Determine the [x, y] coordinate at the center of the cell enclosing the given text.  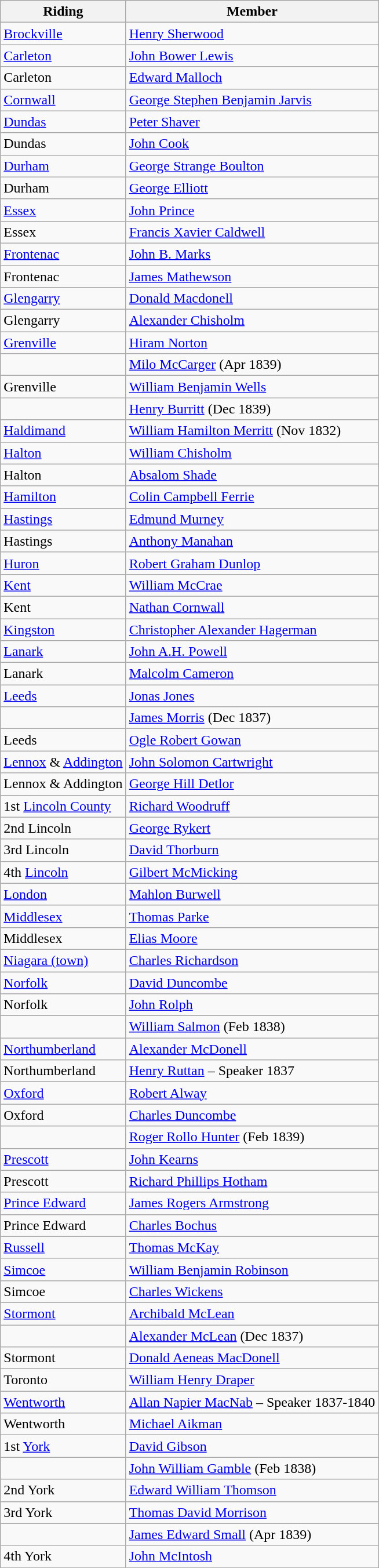
James Morris (Dec 1837) [252, 718]
John Bower Lewis [252, 56]
George Hill Detlor [252, 784]
Riding [63, 12]
Allan Napier MacNab – Speaker 1837-1840 [252, 1402]
Anthony Manahan [252, 541]
George Rykert [252, 828]
William Benjamin Robinson [252, 1269]
Francis Xavier Caldwell [252, 232]
Alexander Chisholm [252, 321]
Robert Alway [252, 1093]
Roger Rollo Hunter (Feb 1839) [252, 1137]
Charles Duncombe [252, 1115]
Christopher Alexander Hagerman [252, 629]
Kingston [63, 629]
David Duncombe [252, 983]
William Hamilton Merritt (Nov 1832) [252, 431]
Thomas McKay [252, 1247]
Hamilton [63, 497]
Cornwall [63, 100]
Haldimand [63, 431]
Henry Burritt (Dec 1839) [252, 409]
Brockville [63, 34]
William Chisholm [252, 453]
London [63, 894]
Toronto [63, 1380]
James Rogers Armstrong [252, 1203]
William Henry Draper [252, 1380]
Elias Moore [252, 938]
Ogle Robert Gowan [252, 740]
4th York [63, 1556]
Malcolm Cameron [252, 674]
James Edward Small (Apr 1839) [252, 1534]
John William Gamble (Feb 1838) [252, 1468]
Richard Woodruff [252, 806]
Donald Aeneas MacDonell [252, 1358]
Robert Graham Dunlop [252, 563]
Huron [63, 563]
John B. Marks [252, 254]
Charles Richardson [252, 960]
James Mathewson [252, 277]
Charles Bochus [252, 1225]
Hiram Norton [252, 343]
Edmund Murney [252, 519]
Henry Ruttan – Speaker 1837 [252, 1071]
John Prince [252, 210]
Edward Malloch [252, 78]
David Gibson [252, 1446]
Alexander McLean (Dec 1837) [252, 1335]
Jonas Jones [252, 696]
Nathan Cornwall [252, 607]
Donald Macdonell [252, 299]
Milo McCarger (Apr 1839) [252, 365]
Peter Shaver [252, 122]
Russell [63, 1247]
William McCrae [252, 585]
John Rolph [252, 1005]
4th Lincoln [63, 872]
Henry Sherwood [252, 34]
George Stephen Benjamin Jarvis [252, 100]
William Benjamin Wells [252, 387]
David Thorburn [252, 850]
Alexander McDonell [252, 1049]
2nd Lincoln [63, 828]
John A.H. Powell [252, 652]
3rd York [63, 1512]
2nd York [63, 1490]
John Cook [252, 144]
Member [252, 12]
Archibald McLean [252, 1313]
John McIntosh [252, 1556]
Niagara (town) [63, 960]
1st Lincoln County [63, 806]
George Elliott [252, 188]
Thomas Parke [252, 916]
Edward William Thomson [252, 1490]
3rd Lincoln [63, 850]
John Kearns [252, 1159]
William Salmon (Feb 1838) [252, 1027]
Michael Aikman [252, 1424]
Richard Phillips Hotham [252, 1181]
Mahlon Burwell [252, 894]
1st York [63, 1446]
Colin Campbell Ferrie [252, 497]
George Strange Boulton [252, 166]
Absalom Shade [252, 475]
Gilbert McMicking [252, 872]
Charles Wickens [252, 1291]
Thomas David Morrison [252, 1512]
John Solomon Cartwright [252, 762]
